Scan for the cell matching the given text and deliver its (x, y) coordinate at center. 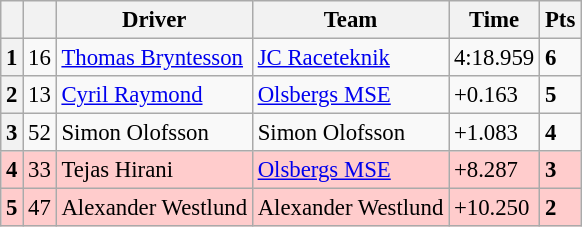
+8.287 (494, 170)
Cyril Raymond (154, 95)
Thomas Bryntesson (154, 58)
Tejas Hirani (154, 170)
16 (40, 58)
Team (350, 20)
33 (40, 170)
JC Raceteknik (350, 58)
47 (40, 208)
52 (40, 133)
13 (40, 95)
+1.083 (494, 133)
6 (560, 58)
+0.163 (494, 95)
4:18.959 (494, 58)
Time (494, 20)
Driver (154, 20)
+10.250 (494, 208)
1 (12, 58)
Pts (560, 20)
